Return the [x, y] coordinate for the center point of the cell that contains the specified text.  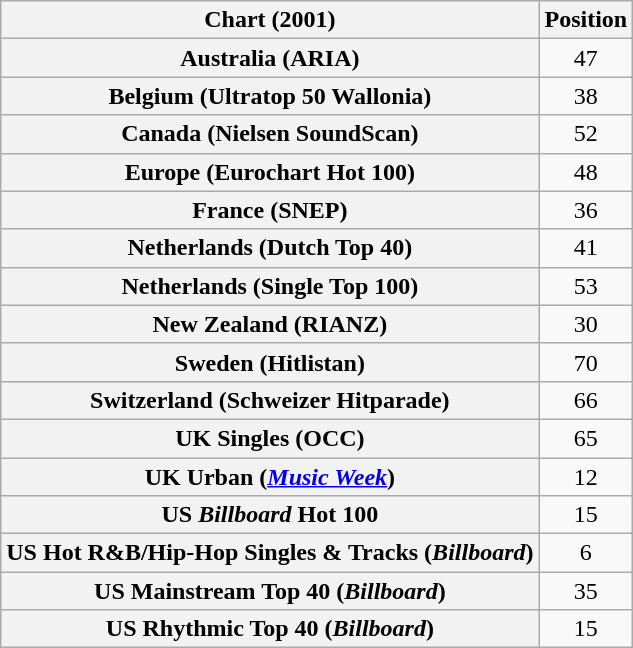
Netherlands (Dutch Top 40) [270, 248]
53 [586, 286]
Netherlands (Single Top 100) [270, 286]
70 [586, 362]
UK Urban (Music Week) [270, 477]
52 [586, 134]
Switzerland (Schweizer Hitparade) [270, 400]
6 [586, 553]
12 [586, 477]
France (SNEP) [270, 210]
35 [586, 591]
US Hot R&B/Hip-Hop Singles & Tracks (Billboard) [270, 553]
30 [586, 324]
Europe (Eurochart Hot 100) [270, 172]
65 [586, 438]
38 [586, 96]
New Zealand (RIANZ) [270, 324]
US Rhythmic Top 40 (Billboard) [270, 629]
US Billboard Hot 100 [270, 515]
36 [586, 210]
Belgium (Ultratop 50 Wallonia) [270, 96]
Canada (Nielsen SoundScan) [270, 134]
48 [586, 172]
US Mainstream Top 40 (Billboard) [270, 591]
Sweden (Hitlistan) [270, 362]
66 [586, 400]
41 [586, 248]
47 [586, 58]
Chart (2001) [270, 20]
UK Singles (OCC) [270, 438]
Australia (ARIA) [270, 58]
Position [586, 20]
